Provide the [x, y] coordinate of the cell's center where the given text is located.  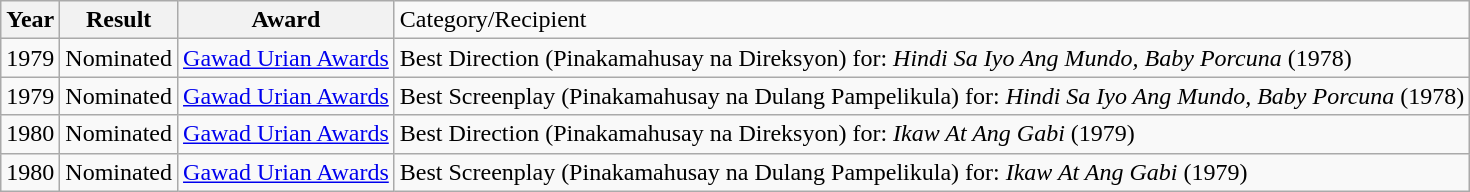
Category/Recipient [932, 20]
Award [286, 20]
Best Direction (Pinakamahusay na Direksyon) for: Ikaw At Ang Gabi (1979) [932, 134]
Best Screenplay (Pinakamahusay na Dulang Pampelikula) for: Hindi Sa Iyo Ang Mundo, Baby Porcuna (1978) [932, 96]
Best Direction (Pinakamahusay na Direksyon) for: Hindi Sa Iyo Ang Mundo, Baby Porcuna (1978) [932, 58]
Result [119, 20]
Best Screenplay (Pinakamahusay na Dulang Pampelikula) for: Ikaw At Ang Gabi (1979) [932, 172]
Year [30, 20]
